Provide the (x, y) coordinate of the cell's center where the given text is located.  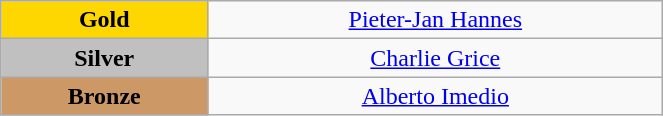
Gold (104, 20)
Bronze (104, 96)
Pieter-Jan Hannes (436, 20)
Alberto Imedio (436, 96)
Charlie Grice (436, 58)
Silver (104, 58)
